Output the (X, Y) coordinate of the center of the cell containing the given text.  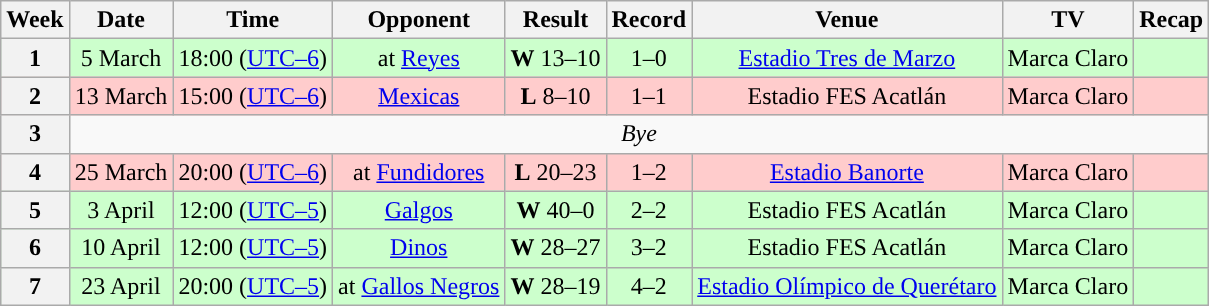
3 April (121, 210)
W 13–10 (556, 58)
Bye (639, 134)
Time (253, 20)
Estadio Olímpico de Querétaro (847, 286)
23 April (121, 286)
Week (35, 20)
13 March (121, 96)
Mexicas (419, 96)
20:00 (UTC–5) (253, 286)
5 (35, 210)
3–2 (649, 248)
25 March (121, 172)
1–0 (649, 58)
Dinos (419, 248)
at Gallos Negros (419, 286)
Estadio Banorte (847, 172)
Date (121, 20)
5 March (121, 58)
7 (35, 286)
Estadio Tres de Marzo (847, 58)
3 (35, 134)
W 28–19 (556, 286)
2 (35, 96)
Record (649, 20)
1–2 (649, 172)
at Reyes (419, 58)
15:00 (UTC–6) (253, 96)
4 (35, 172)
Recap (1172, 20)
at Fundidores (419, 172)
4–2 (649, 286)
20:00 (UTC–6) (253, 172)
L 20–23 (556, 172)
Galgos (419, 210)
W 28–27 (556, 248)
W 40–0 (556, 210)
Result (556, 20)
Opponent (419, 20)
Venue (847, 20)
TV (1068, 20)
10 April (121, 248)
L 8–10 (556, 96)
2–2 (649, 210)
18:00 (UTC–6) (253, 58)
1 (35, 58)
1–1 (649, 96)
6 (35, 248)
